Extract the (X, Y) coordinate from the center of the cell holding the provided text.  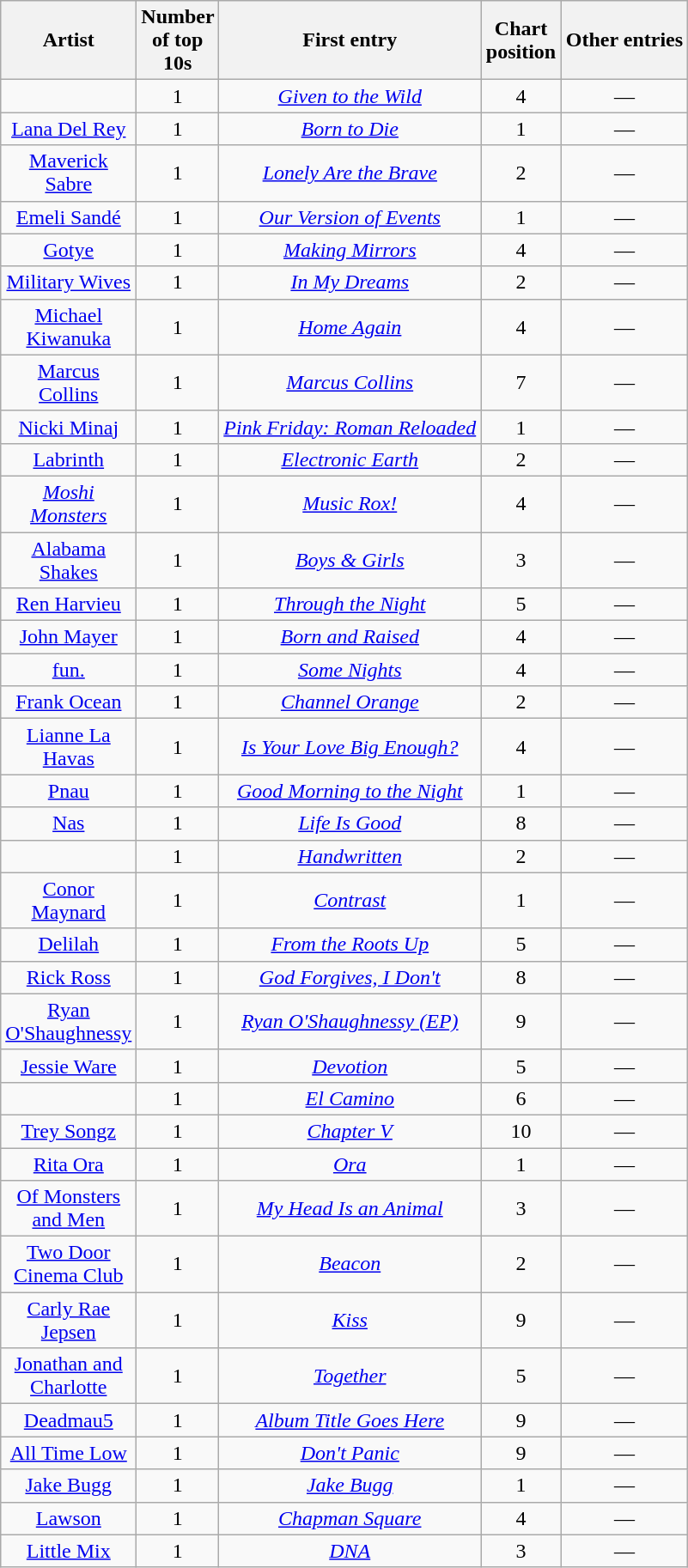
Delilah (69, 945)
Contrast (350, 900)
Maverick Sabre (69, 173)
7 (521, 383)
Two Door Cinema Club (69, 1264)
In My Dreams (350, 283)
Ryan O'Shaughnessy (69, 1022)
Chapter V (350, 1131)
Home Again (350, 326)
Lonely Are the Brave (350, 173)
Good Morning to the Night (350, 791)
Labrinth (69, 459)
Alabama Shakes (69, 560)
Of Monsters and Men (69, 1209)
Gotye (69, 250)
DNA (350, 1551)
Channel Orange (350, 702)
Military Wives (69, 283)
Lawson (69, 1518)
Pink Friday: Roman Reloaded (350, 427)
My Head Is an Animal (350, 1209)
Album Title Goes Here (350, 1420)
Kiss (350, 1321)
Jonathan and Charlotte (69, 1376)
From the Roots Up (350, 945)
Michael Kiwanuka (69, 326)
Carly Rae Jepsen (69, 1321)
Rita Ora (69, 1164)
Conor Maynard (69, 900)
Ryan O'Shaughnessy (EP) (350, 1022)
Ren Harvieu (69, 605)
Electronic Earth (350, 459)
fun. (69, 670)
All Time Low (69, 1453)
Some Nights (350, 670)
Trey Songz (69, 1131)
Don't Panic (350, 1453)
Nas (69, 824)
Moshi Monsters (69, 503)
Other entries (624, 40)
Making Mirrors (350, 250)
First entry (350, 40)
Chapman Square (350, 1518)
Together (350, 1376)
Lana Del Rey (69, 129)
Born to Die (350, 129)
Our Version of Events (350, 217)
Deadmau5 (69, 1420)
Boys & Girls (350, 560)
Frank Ocean (69, 702)
Lianne La Havas (69, 747)
El Camino (350, 1098)
Is Your Love Big Enough? (350, 747)
Little Mix (69, 1551)
10 (521, 1131)
Handwritten (350, 856)
6 (521, 1098)
Ora (350, 1164)
Chart position (521, 40)
Life Is Good (350, 824)
God Forgives, I Don't (350, 977)
Given to the Wild (350, 96)
Devotion (350, 1066)
Artist (69, 40)
Nicki Minaj (69, 427)
Through the Night (350, 605)
Jessie Ware (69, 1066)
Number of top 10s (178, 40)
Born and Raised (350, 637)
John Mayer (69, 637)
Rick Ross (69, 977)
Beacon (350, 1264)
Pnau (69, 791)
Emeli Sandé (69, 217)
Music Rox! (350, 503)
